Determine the (X, Y) coordinate at the center of the cell enclosing the given text.  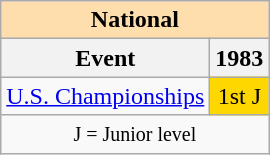
1983 (240, 58)
U.S. Championships (106, 96)
Event (106, 58)
J = Junior level (135, 134)
1st J (240, 96)
National (135, 20)
